For the text-containing cell, return its midpoint in (x, y) coordinate format. 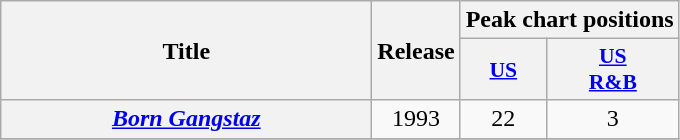
Release (416, 50)
Title (186, 50)
Born Gangstaz (186, 119)
US (503, 70)
Peak chart positions (570, 20)
22 (503, 119)
1993 (416, 119)
3 (612, 119)
USR&B (612, 70)
